Determine the (x, y) coordinate at the center of the cell enclosing the given text.  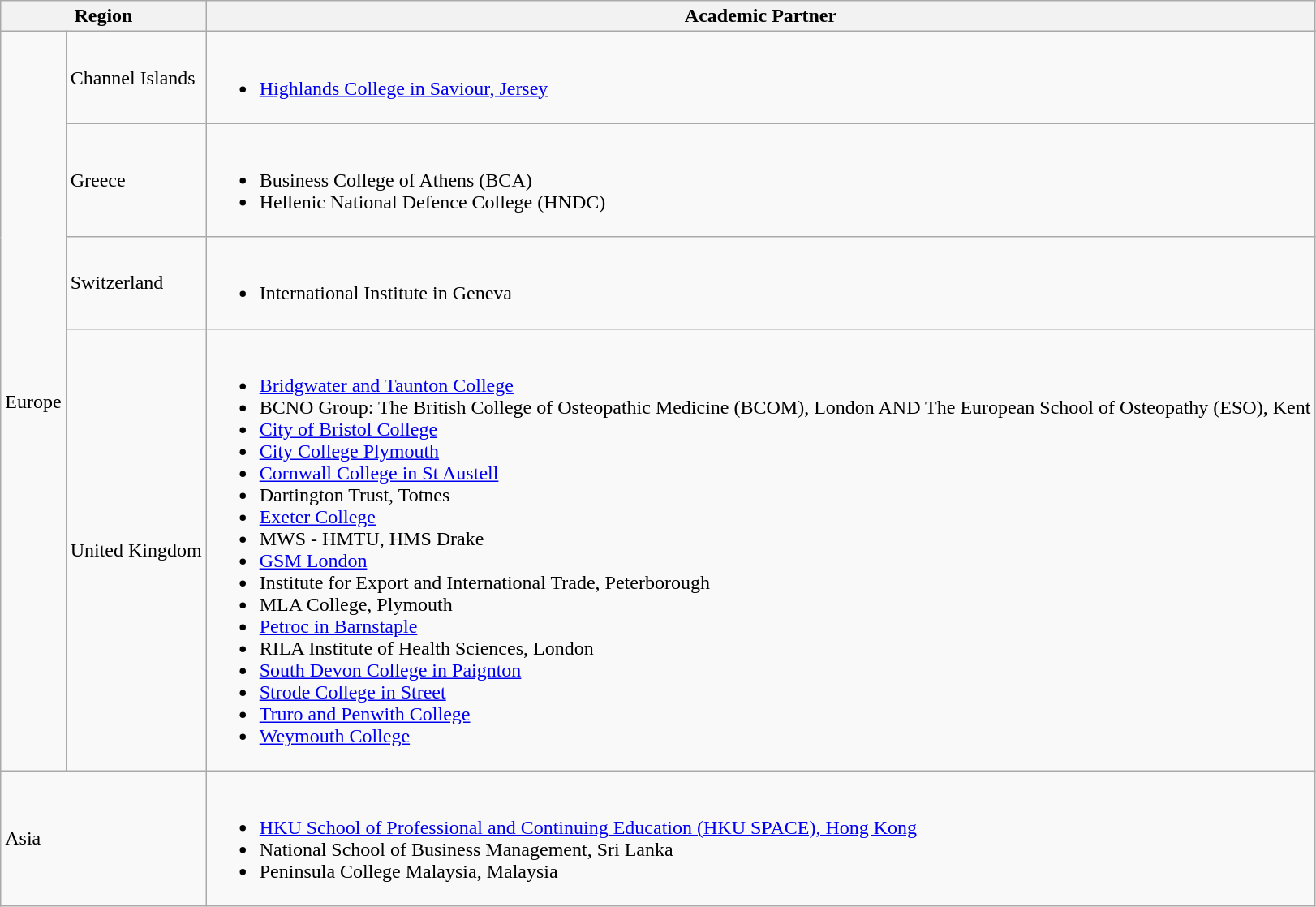
Business College of Athens (BCA)Hellenic National Defence College (HNDC) (761, 180)
Region (104, 16)
Channel Islands (136, 78)
Greece (136, 180)
Asia (104, 839)
Switzerland (136, 282)
Highlands College in Saviour, Jersey (761, 78)
United Kingdom (136, 550)
Europe (33, 401)
Academic Partner (761, 16)
International Institute in Geneva (761, 282)
